Search for the cell housing the specified text and yield its [X, Y] center coordinate. 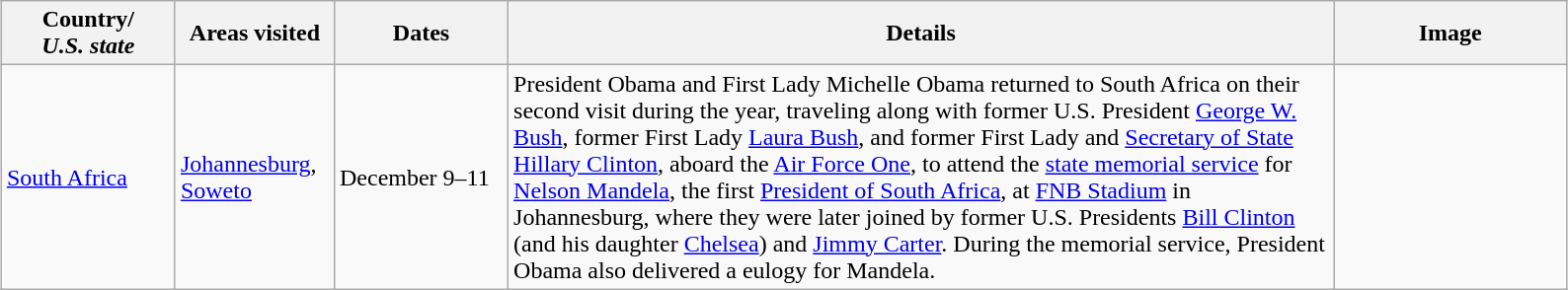
South Africa [88, 178]
Johannesburg, Soweto [255, 178]
Details [921, 34]
Image [1450, 34]
Areas visited [255, 34]
Dates [421, 34]
Country/U.S. state [88, 34]
December 9–11 [421, 178]
